From the cell containing the given text, extract its center point as [x, y] coordinate. 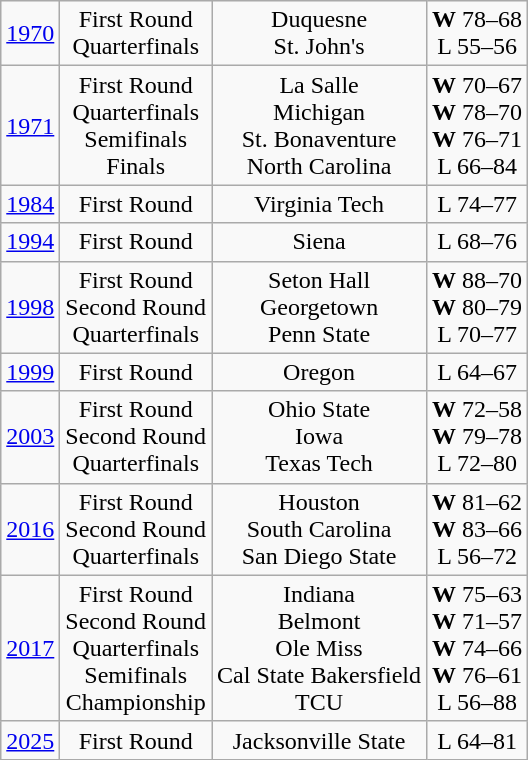
W 81–62W 83–66L 56–72 [478, 529]
2017 [30, 648]
W 88–70W 80–79L 70–77 [478, 307]
W 75–63W 71–57W 74–66W 76–61L 56–88 [478, 648]
Ohio StateIowaTexas Tech [320, 437]
First RoundSecond RoundQuarterfinalsSemifinalsChampionship [136, 648]
2025 [30, 740]
La SalleMichiganSt. BonaventureNorth Carolina [320, 126]
Oregon [320, 372]
1998 [30, 307]
1971 [30, 126]
First RoundQuarterfinalsSemifinalsFinals [136, 126]
HoustonSouth CarolinaSan Diego State [320, 529]
First RoundQuarterfinals [136, 34]
IndianaBelmontOle MissCal State BakersfieldTCU [320, 648]
W 72–58W 79–78L 72–80 [478, 437]
1999 [30, 372]
L 74–77 [478, 204]
2003 [30, 437]
2016 [30, 529]
Siena [320, 242]
L 68–76 [478, 242]
W 78–68L 55–56 [478, 34]
1994 [30, 242]
W 70–67W 78–70W 76–71L 66–84 [478, 126]
1984 [30, 204]
L 64–67 [478, 372]
1970 [30, 34]
L 64–81 [478, 740]
Seton HallGeorgetownPenn State [320, 307]
Jacksonville State [320, 740]
Virginia Tech [320, 204]
DuquesneSt. John's [320, 34]
